Detect which cell encompasses the target text, then output its [x, y] center coordinate. 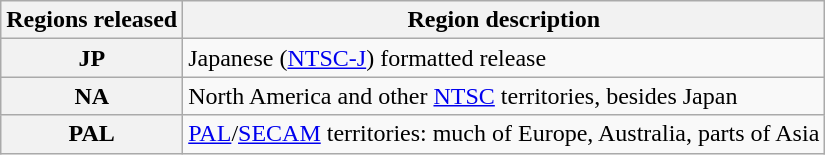
North America and other NTSC territories, besides Japan [504, 96]
PAL/SECAM territories: much of Europe, Australia, parts of Asia [504, 134]
Region description [504, 20]
Regions released [92, 20]
JP [92, 58]
NA [92, 96]
Japanese (NTSC-J) formatted release [504, 58]
PAL [92, 134]
